Return [x, y] of the center of cell containing provided text 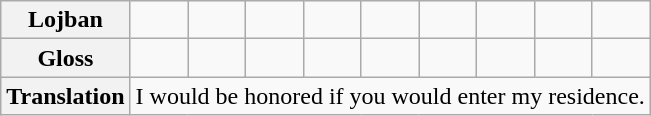
Lojban [66, 20]
Translation [66, 96]
Gloss [66, 58]
I would be honored if you would enter my residence. [390, 96]
